Return [x, y] of the center of cell containing provided text 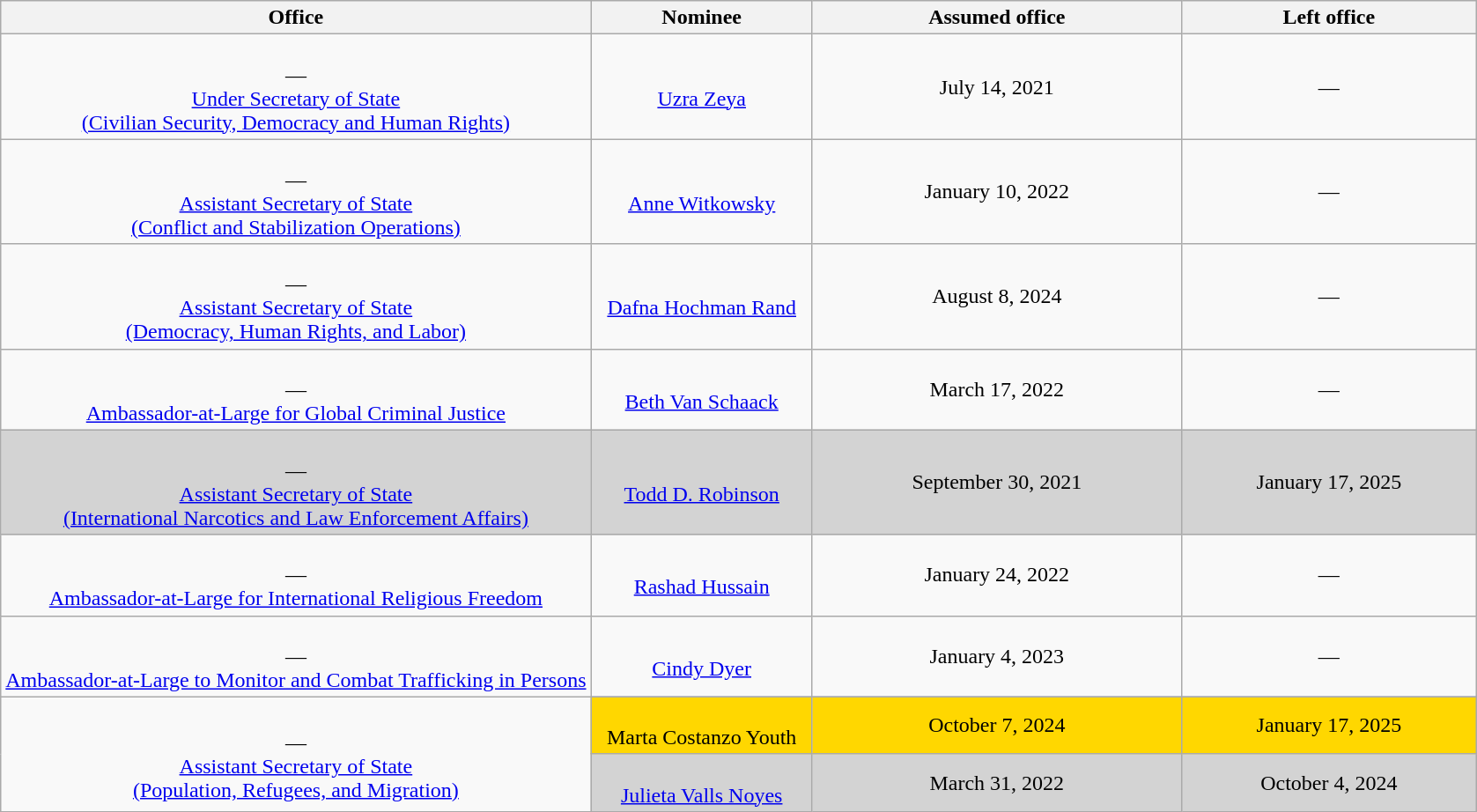
—Ambassador-at-Large for International Religious Freedom [296, 575]
Nominee [701, 18]
—Ambassador-at-Large to Monitor and Combat Trafficking in Persons [296, 656]
—Assistant Secretary of State(Population, Refugees, and Migration) [296, 754]
Dafna Hochman Rand [701, 296]
Todd D. Robinson [701, 483]
Marta Costanzo Youth [701, 726]
August 8, 2024 [997, 296]
Assumed office [997, 18]
—Ambassador-at-Large for Global Criminal Justice [296, 389]
January 4, 2023 [997, 656]
—Assistant Secretary of State(Democracy, Human Rights, and Labor) [296, 296]
January 10, 2022 [997, 192]
March 17, 2022 [997, 389]
—Assistant Secretary of State(International Narcotics and Law Enforcement Affairs) [296, 483]
Beth Van Schaack [701, 389]
September 30, 2021 [997, 483]
Cindy Dyer [701, 656]
March 31, 2022 [997, 782]
October 4, 2024 [1328, 782]
Julieta Valls Noyes [701, 782]
—Under Secretary of State(Civilian Security, Democracy and Human Rights) [296, 86]
Rashad Hussain [701, 575]
October 7, 2024 [997, 726]
Anne Witkowsky [701, 192]
Office [296, 18]
Uzra Zeya [701, 86]
July 14, 2021 [997, 86]
Left office [1328, 18]
—Assistant Secretary of State(Conflict and Stabilization Operations) [296, 192]
January 24, 2022 [997, 575]
